Output the [x, y] coordinate of the center of the cell containing the given text.  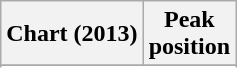
Chart (2013) [72, 34]
Peakposition [189, 34]
